Identify which cell holds the provided text, then report its (X, Y) central coordinate. 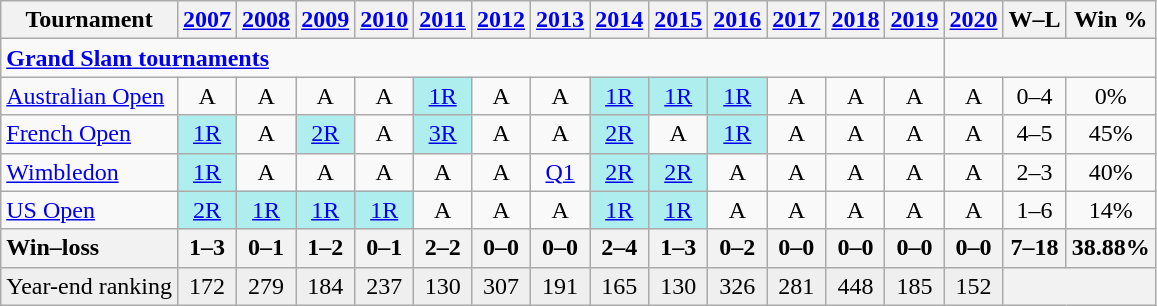
4–5 (1034, 134)
7–18 (1034, 248)
Wimbledon (90, 172)
45% (1110, 134)
Australian Open (90, 96)
2011 (443, 20)
448 (856, 286)
40% (1110, 172)
US Open (90, 210)
2015 (678, 20)
Grand Slam tournaments (472, 58)
2008 (266, 20)
1–6 (1034, 210)
237 (384, 286)
Tournament (90, 20)
0% (1110, 96)
2016 (738, 20)
2013 (560, 20)
0–4 (1034, 96)
Win % (1110, 20)
Win–loss (90, 248)
2020 (974, 20)
38.88% (1110, 248)
W–L (1034, 20)
184 (326, 286)
2019 (914, 20)
2007 (208, 20)
2010 (384, 20)
14% (1110, 210)
2–2 (443, 248)
2014 (620, 20)
Year-end ranking (90, 286)
326 (738, 286)
279 (266, 286)
165 (620, 286)
172 (208, 286)
3R (443, 134)
2009 (326, 20)
2–4 (620, 248)
Q1 (560, 172)
2–3 (1034, 172)
0–2 (738, 248)
191 (560, 286)
French Open (90, 134)
2018 (856, 20)
307 (502, 286)
281 (796, 286)
152 (974, 286)
185 (914, 286)
2012 (502, 20)
2017 (796, 20)
1–2 (326, 248)
